Scan for the cell matching the given text and deliver its (x, y) coordinate at center. 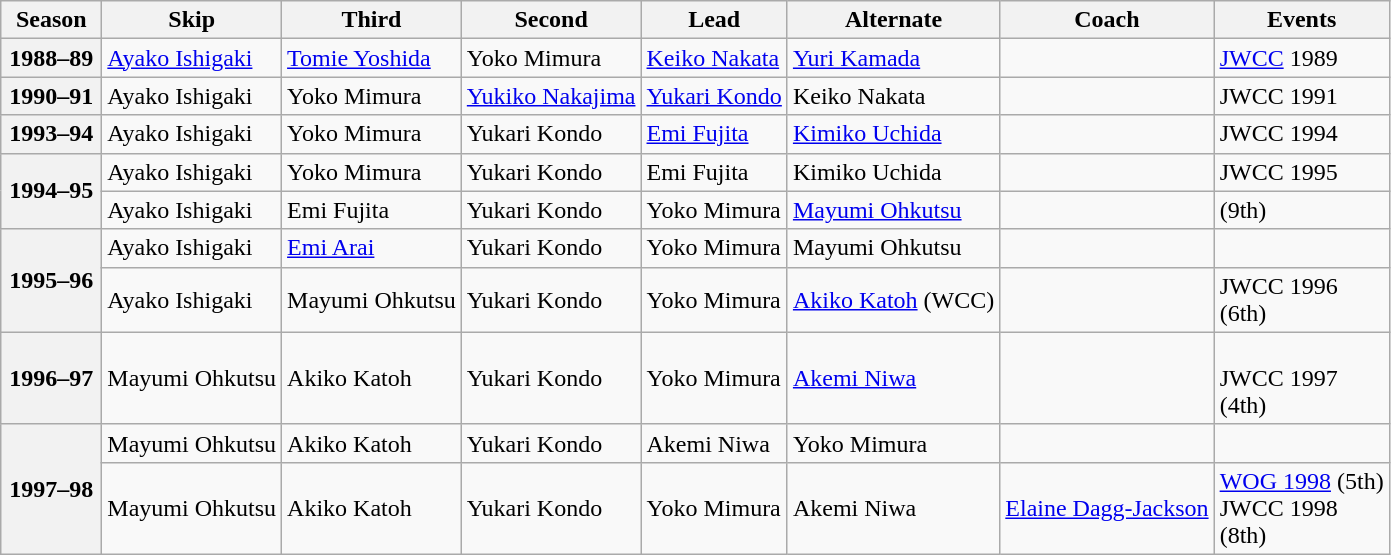
JWCC 1997 (4th) (1302, 378)
1995–96 (52, 280)
1988–89 (52, 58)
Season (52, 20)
1993–94 (52, 134)
Coach (1107, 20)
Second (551, 20)
JWCC 1996 (6th) (1302, 300)
WOG 1998 (5th)JWCC 1998 (8th) (1302, 508)
Third (372, 20)
Emi Arai (372, 248)
(9th) (1302, 210)
Skip (192, 20)
Alternate (893, 20)
1994–95 (52, 191)
Akiko Katoh (WCC) (893, 300)
Elaine Dagg-Jackson (1107, 508)
Events (1302, 20)
Tomie Yoshida (372, 58)
Lead (714, 20)
1990–91 (52, 96)
1997–98 (52, 489)
JWCC 1989 (1302, 58)
Yukiko Nakajima (551, 96)
1996–97 (52, 378)
JWCC 1995 (1302, 172)
JWCC 1994 (1302, 134)
Yuri Kamada (893, 58)
JWCC 1991 (1302, 96)
